For the text-containing cell, return its midpoint in (X, Y) coordinate format. 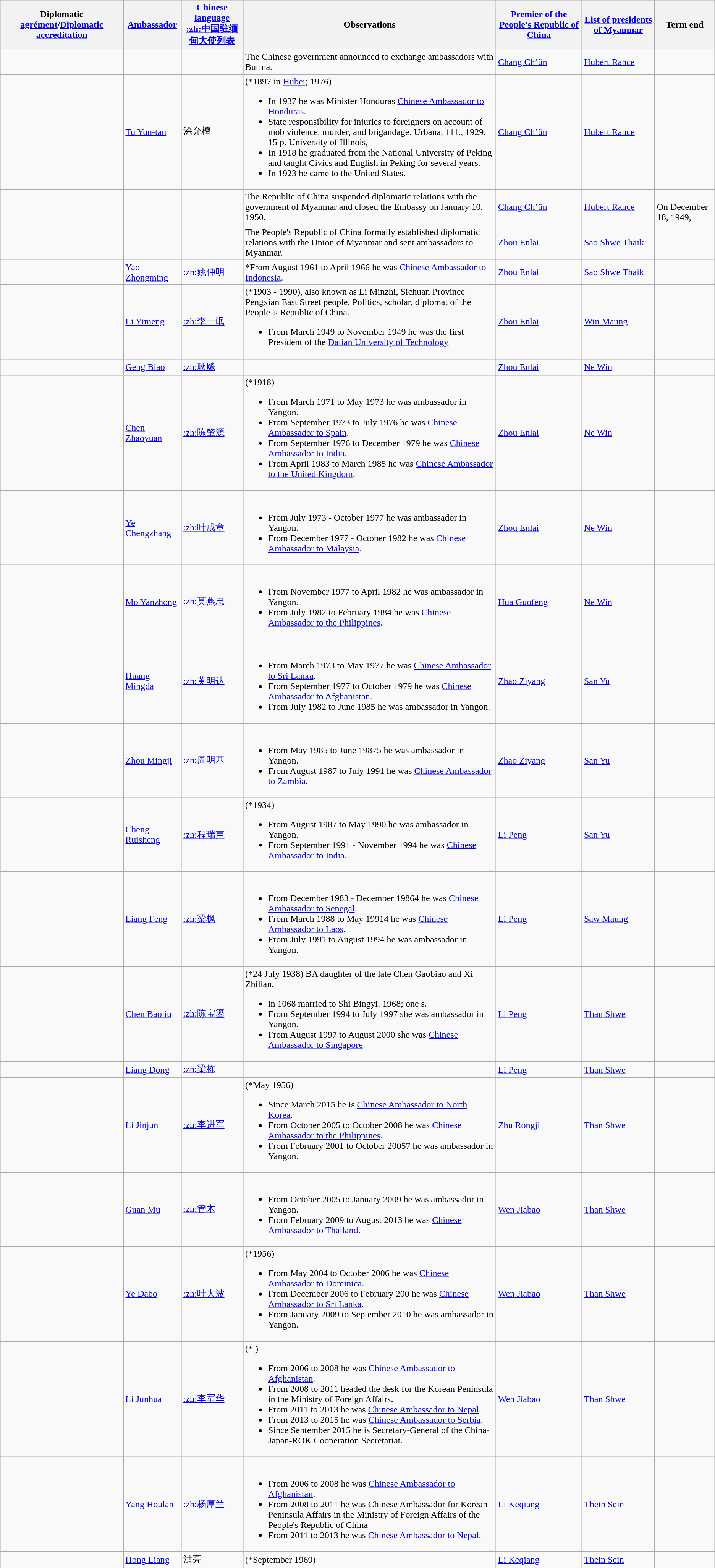
Mo Yanzhong (152, 602)
Observations (369, 25)
From May 1985 to June 19875 he was ambassador in Yangon.From August 1987 to July 1991 he was Chinese Ambassador to Zambia. (369, 760)
:zh:黄明达 (212, 681)
Term end (684, 25)
洪亮 (212, 1560)
The Republic of China suspended diplomatic relations with the government of Myanmar and closed the Embassy on January 10, 1950. (369, 207)
Hong Liang (152, 1560)
:zh:陈宝鎏 (212, 1014)
:zh:姚仲明 (212, 272)
:zh:李进军 (212, 1125)
Guan Mu (152, 1210)
:zh:周明基 (212, 760)
Liang Feng (152, 919)
Yao Zhongming (152, 272)
Geng Biao (152, 367)
:zh:陈肇源 (212, 433)
Huang Mingda (152, 681)
:zh:叶成章 (212, 528)
:zh:莫燕忠 (212, 602)
Saw Maung (618, 919)
Cheng Ruisheng (152, 835)
涂允檀 (212, 132)
Li Yimeng (152, 322)
From July 1973 - October 1977 he was ambassador in Yangon.From December 1977 - October 1982 he was Chinese Ambassador to Malaysia. (369, 528)
Chen Zhaoyuan (152, 433)
Yang Houlan (152, 1504)
Premier of the People's Republic of China (539, 25)
The Chinese government announced to exchange ambassadors with Burma. (369, 62)
List of presidents of Myanmar (618, 25)
:zh:叶大波 (212, 1294)
:zh:李一氓 (212, 322)
Li Junhua (152, 1399)
:zh:程瑞声 (212, 835)
Ye Dabo (152, 1294)
Win Maung (618, 322)
Liang Dong (152, 1069)
Ye Chengzhang (152, 528)
Ambassador (152, 25)
(*1934)From August 1987 to May 1990 he was ambassador in Yangon.From September 1991 - November 1994 he was Chinese Ambassador to India. (369, 835)
Li Jinjun (152, 1125)
:zh:李军华 (212, 1399)
On December 18, 1949, (684, 207)
Zhou Mingji (152, 760)
From October 2005 to January 2009 he was ambassador in Yangon.From February 2009 to August 2013 he was Chinese Ambassador to Thailand. (369, 1210)
Chinese language:zh:中国驻缅甸大使列表 (212, 25)
*From August 1961 to April 1966 he was Chinese Ambassador to Indonesia. (369, 272)
Chen Baoliu (152, 1014)
From November 1977 to April 1982 he was ambassador in Yangon.From July 1982 to February 1984 he was Chinese Ambassador to the Philippines. (369, 602)
:zh:梁栋 (212, 1069)
Diplomatic agrément/Diplomatic accreditation (62, 25)
(*September 1969) (369, 1560)
:zh:杨厚兰 (212, 1504)
:zh:耿飚 (212, 367)
Zhu Rongji (539, 1125)
:zh:梁枫 (212, 919)
Tu Yun-tan (152, 132)
The People's Republic of China formally established diplomatic relations with the Union of Myanmar and sent ambassadors to Myanmar. (369, 242)
Hua Guofeng (539, 602)
:zh:管木 (212, 1210)
